Output the [x, y] coordinate of the center of the cell containing the given text.  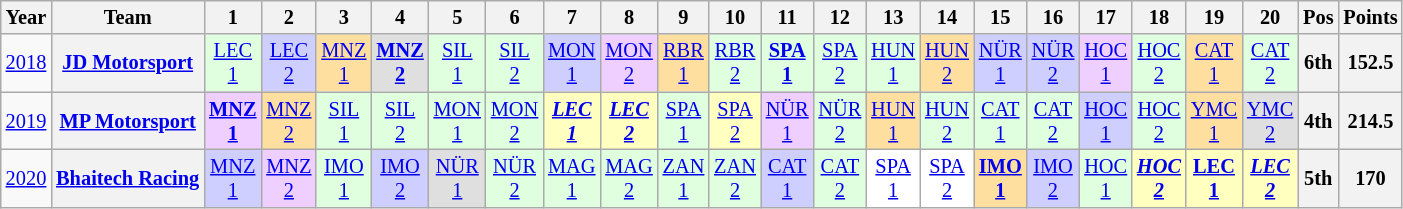
12 [840, 17]
18 [1159, 17]
5th [1318, 178]
MAG2 [628, 178]
YMC1 [1214, 121]
16 [1054, 17]
14 [947, 17]
19 [1214, 17]
2020 [26, 178]
4th [1318, 121]
214.5 [1370, 121]
YMC2 [1270, 121]
11 [788, 17]
MP Motorsport [128, 121]
Pos [1318, 17]
6 [514, 17]
20 [1270, 17]
JD Motorsport [128, 63]
7 [572, 17]
ZAN2 [735, 178]
Team [128, 17]
170 [1370, 178]
2 [288, 17]
2018 [26, 63]
RBR1 [684, 63]
Points [1370, 17]
17 [1106, 17]
152.5 [1370, 63]
6th [1318, 63]
15 [1000, 17]
3 [344, 17]
Bhaitech Racing [128, 178]
5 [458, 17]
10 [735, 17]
8 [628, 17]
2019 [26, 121]
ZAN1 [684, 178]
9 [684, 17]
RBR2 [735, 63]
13 [893, 17]
Year [26, 17]
4 [400, 17]
1 [232, 17]
MAG1 [572, 178]
